Detect which cell encompasses the target text, then output its [x, y] center coordinate. 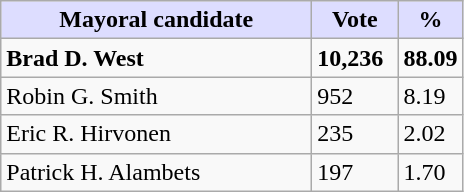
% [430, 20]
Mayoral candidate [156, 20]
Vote [355, 20]
8.19 [430, 96]
235 [355, 134]
197 [355, 172]
2.02 [430, 134]
1.70 [430, 172]
Eric R. Hirvonen [156, 134]
Brad D. West [156, 58]
10,236 [355, 58]
88.09 [430, 58]
Patrick H. Alambets [156, 172]
952 [355, 96]
Robin G. Smith [156, 96]
